For the text-containing cell, return its midpoint in (x, y) coordinate format. 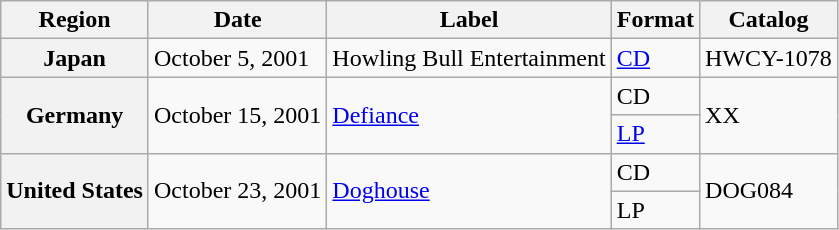
October 15, 2001 (237, 115)
Defiance (469, 115)
October 23, 2001 (237, 191)
XX (769, 115)
October 5, 2001 (237, 58)
HWCY-1078 (769, 58)
Date (237, 20)
Japan (75, 58)
Label (469, 20)
Format (655, 20)
United States (75, 191)
Germany (75, 115)
Howling Bull Entertainment (469, 58)
Catalog (769, 20)
DOG084 (769, 191)
Doghouse (469, 191)
Region (75, 20)
